Search for the cell housing the specified text and yield its (x, y) center coordinate. 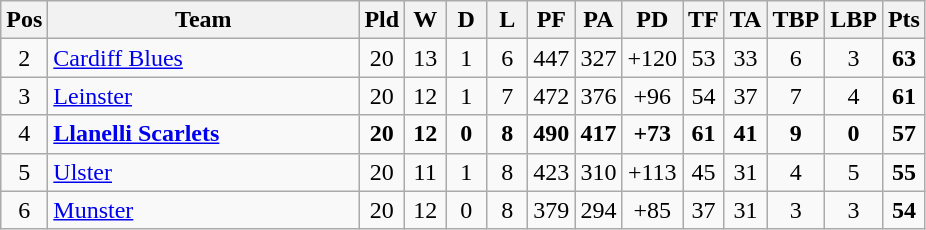
+120 (652, 58)
9 (796, 134)
447 (552, 58)
13 (426, 58)
41 (746, 134)
55 (904, 172)
2 (24, 58)
Team (204, 20)
TF (704, 20)
+73 (652, 134)
L (508, 20)
Llanelli Scarlets (204, 134)
423 (552, 172)
W (426, 20)
PF (552, 20)
+113 (652, 172)
310 (598, 172)
PA (598, 20)
Munster (204, 210)
379 (552, 210)
Pts (904, 20)
TBP (796, 20)
53 (704, 58)
63 (904, 58)
376 (598, 96)
472 (552, 96)
11 (426, 172)
490 (552, 134)
Pos (24, 20)
D (466, 20)
PD (652, 20)
Ulster (204, 172)
Pld (382, 20)
+85 (652, 210)
Leinster (204, 96)
294 (598, 210)
417 (598, 134)
TA (746, 20)
327 (598, 58)
+96 (652, 96)
LBP (854, 20)
57 (904, 134)
33 (746, 58)
Cardiff Blues (204, 58)
45 (704, 172)
